Provide the (x, y) coordinate of the cell's center where the given text is located.  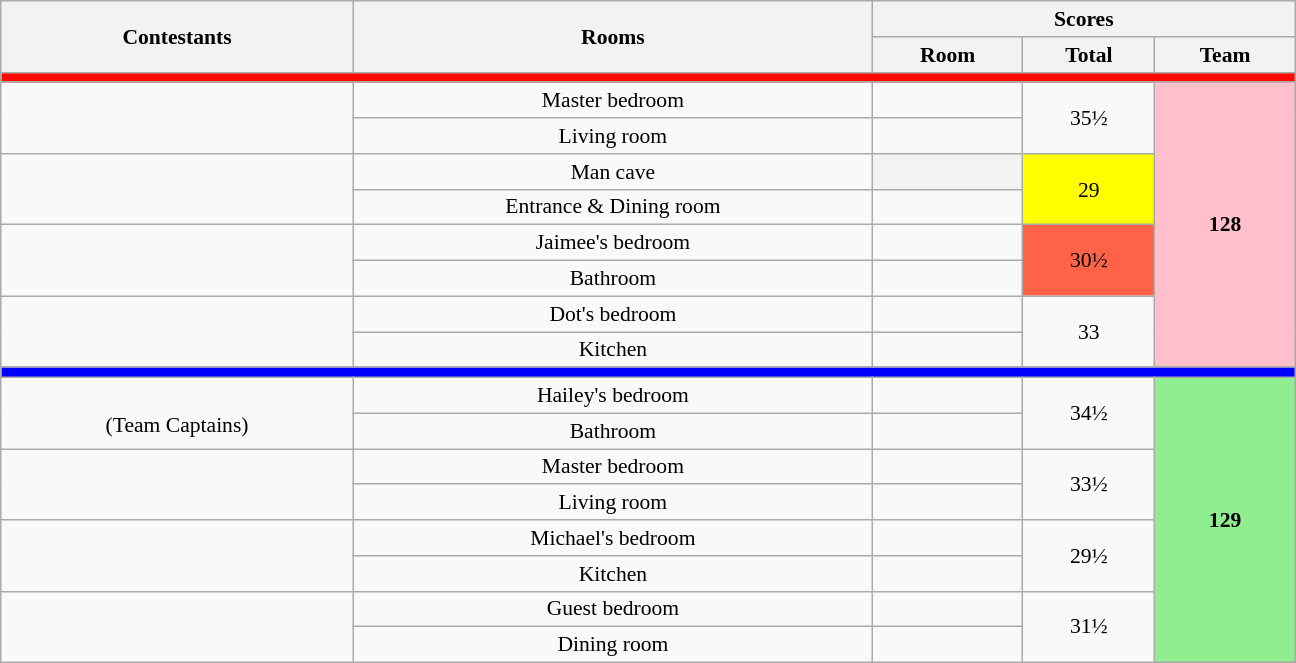
129 (1225, 520)
Total (1089, 55)
35½ (1089, 118)
Contestants (178, 36)
Scores (1084, 19)
Jaimee's bedroom (612, 243)
Dining room (612, 645)
Guest bedroom (612, 609)
(Team Captains) (178, 414)
Entrance & Dining room (612, 207)
Room (947, 55)
Rooms (612, 36)
Team (1225, 55)
31½ (1089, 626)
128 (1225, 226)
33 (1089, 332)
29½ (1089, 556)
29 (1089, 190)
Man cave (612, 172)
30½ (1089, 260)
33½ (1089, 484)
34½ (1089, 414)
Dot's bedroom (612, 314)
Hailey's bedroom (612, 396)
Michael's bedroom (612, 538)
